Pinpoint the cell where the given text exists, returning its (X, Y) midpoint coordinate. 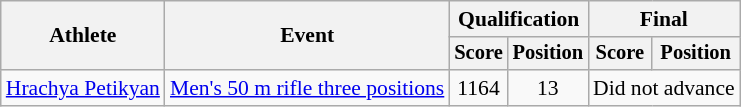
Event (307, 36)
Did not advance (664, 88)
Final (664, 19)
13 (548, 88)
Qualification (518, 19)
1164 (478, 88)
Hrachya Petikyan (83, 88)
Athlete (83, 36)
Men's 50 m rifle three positions (307, 88)
